For the text-containing cell, return its midpoint in [x, y] coordinate format. 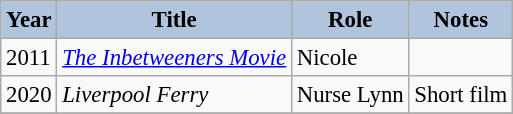
Nicole [350, 58]
Year [29, 20]
Title [174, 20]
Role [350, 20]
Short film [461, 95]
Liverpool Ferry [174, 95]
Nurse Lynn [350, 95]
2020 [29, 95]
2011 [29, 58]
The Inbetweeners Movie [174, 58]
Notes [461, 20]
